Extract the (X, Y) coordinate from the center of the cell holding the provided text.  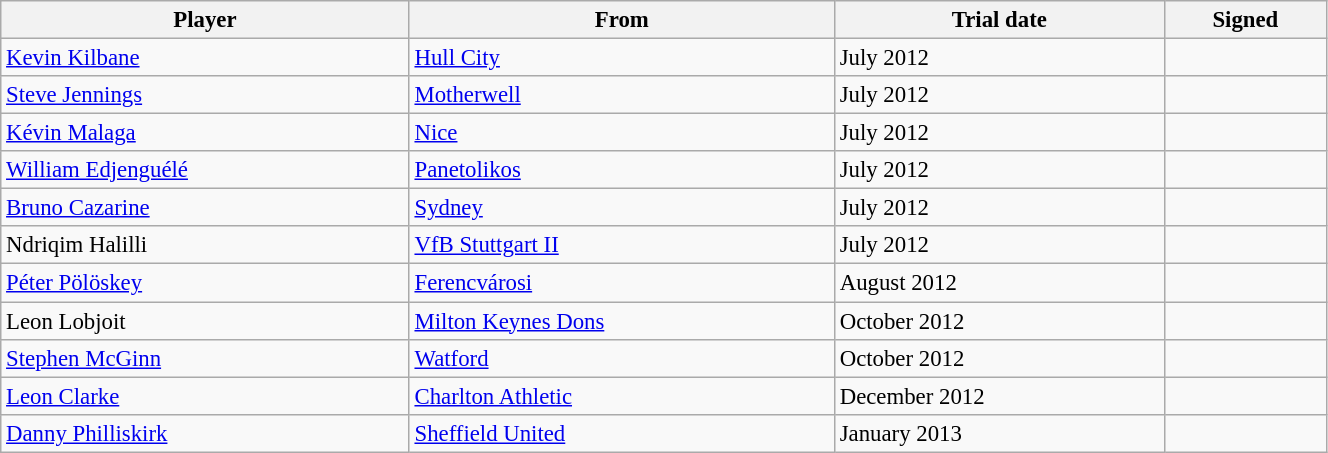
Motherwell (622, 95)
Bruno Cazarine (205, 208)
VfB Stuttgart II (622, 245)
Kévin Malaga (205, 133)
Watford (622, 358)
Ferencvárosi (622, 283)
Leon Clarke (205, 396)
Ndriqim Halilli (205, 245)
Milton Keynes Dons (622, 321)
Leon Lobjoit (205, 321)
Player (205, 20)
August 2012 (999, 283)
Charlton Athletic (622, 396)
Steve Jennings (205, 95)
Sydney (622, 208)
Danny Philliskirk (205, 433)
Stephen McGinn (205, 358)
December 2012 (999, 396)
William Edjenguélé (205, 170)
Sheffield United (622, 433)
Trial date (999, 20)
From (622, 20)
Péter Pölöskey (205, 283)
Kevin Kilbane (205, 58)
January 2013 (999, 433)
Panetolikos (622, 170)
Signed (1245, 20)
Nice (622, 133)
Hull City (622, 58)
